From the cell containing the given text, extract its center point as (X, Y) coordinate. 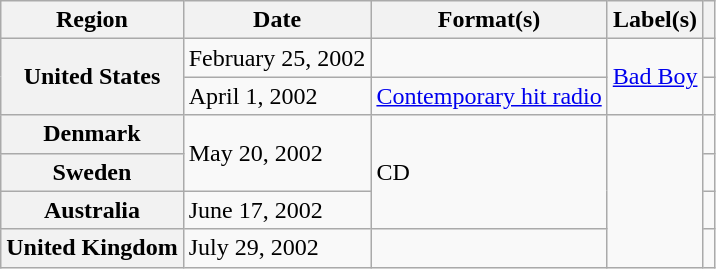
Date (277, 20)
Denmark (92, 134)
June 17, 2002 (277, 210)
May 20, 2002 (277, 153)
United States (92, 77)
February 25, 2002 (277, 58)
CD (489, 172)
Australia (92, 210)
Bad Boy (655, 77)
Region (92, 20)
Contemporary hit radio (489, 96)
April 1, 2002 (277, 96)
Format(s) (489, 20)
July 29, 2002 (277, 248)
Label(s) (655, 20)
United Kingdom (92, 248)
Sweden (92, 172)
